Pinpoint the cell where the given text exists, returning its [x, y] midpoint coordinate. 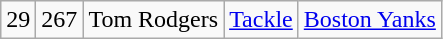
Tom Rodgers [154, 20]
29 [18, 20]
Boston Yanks [370, 20]
Tackle [262, 20]
267 [60, 20]
